Return (x, y) of the center of cell containing provided text 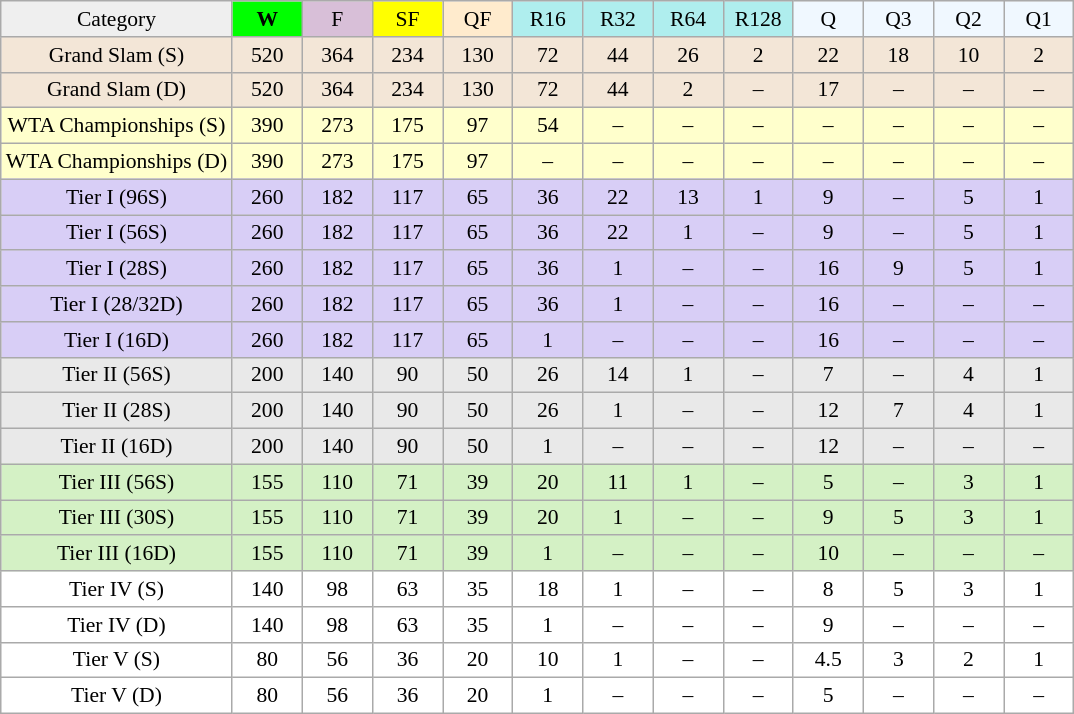
Q3 (898, 19)
R128 (758, 19)
WTA Championships (S) (116, 126)
Tier IV (D) (116, 625)
Tier II (16D) (116, 447)
SF (407, 19)
Q1 (1039, 19)
Tier IV (S) (116, 589)
14 (618, 375)
R16 (548, 19)
R64 (688, 19)
Tier V (D) (116, 696)
Grand Slam (S) (116, 55)
F (337, 19)
QF (478, 19)
Tier I (96S) (116, 197)
Q2 (968, 19)
54 (548, 126)
Tier I (56S) (116, 233)
Tier I (28/32D) (116, 304)
17 (828, 90)
Tier III (16D) (116, 554)
Category (116, 19)
WTA Championships (D) (116, 162)
W (267, 19)
Tier I (16D) (116, 340)
Tier II (56S) (116, 375)
4.5 (828, 660)
Tier III (30S) (116, 518)
Tier V (S) (116, 660)
Q (828, 19)
R32 (618, 19)
Tier I (28S) (116, 269)
11 (618, 482)
13 (688, 197)
Grand Slam (D) (116, 90)
8 (828, 589)
Tier III (56S) (116, 482)
Tier II (28S) (116, 411)
